For the text-containing cell, return its midpoint in [x, y] coordinate format. 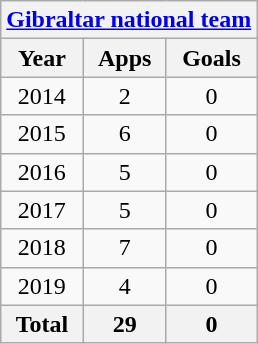
2016 [42, 172]
7 [124, 248]
Goals [211, 58]
4 [124, 286]
2017 [42, 210]
29 [124, 324]
2018 [42, 248]
Total [42, 324]
2014 [42, 96]
Gibraltar national team [129, 20]
Year [42, 58]
2019 [42, 286]
2 [124, 96]
2015 [42, 134]
6 [124, 134]
Apps [124, 58]
